Provide the (x, y) coordinate of the cell's center where the given text is located.  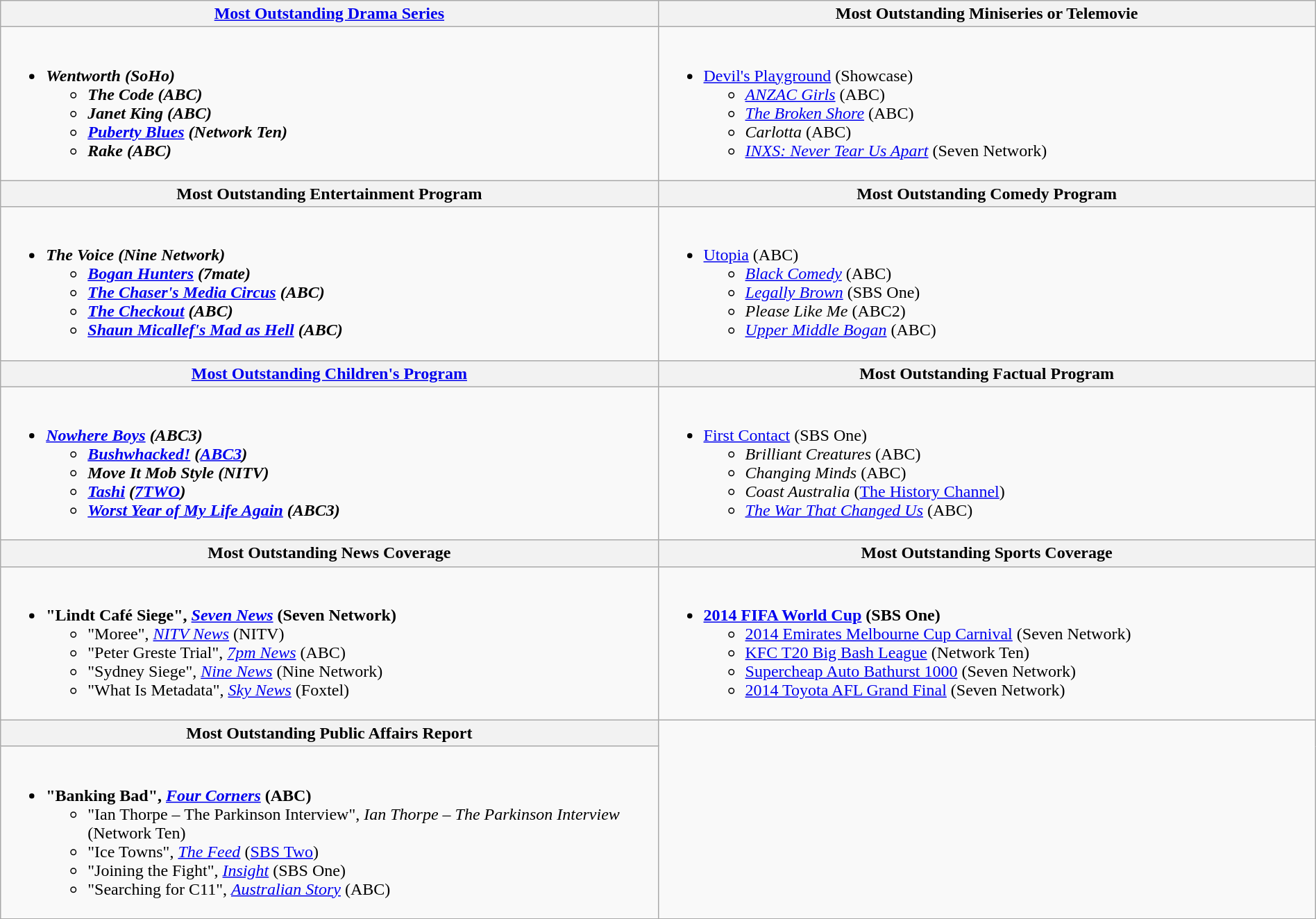
Most Outstanding Miniseries or Telemovie (987, 14)
Most Outstanding Entertainment Program (329, 194)
First Contact (SBS One)Brilliant Creatures (ABC)Changing Minds (ABC)Coast Australia (The History Channel)The War That Changed Us (ABC) (987, 464)
Most Outstanding Children's Program (329, 373)
Most Outstanding Drama Series (329, 14)
Most Outstanding Comedy Program (987, 194)
Most Outstanding Factual Program (987, 373)
Most Outstanding Sports Coverage (987, 553)
Utopia (ABC)Black Comedy (ABC)Legally Brown (SBS One)Please Like Me (ABC2)Upper Middle Bogan (ABC) (987, 283)
Wentworth (SoHo)The Code (ABC)Janet King (ABC)Puberty Blues (Network Ten)Rake (ABC) (329, 104)
Nowhere Boys (ABC3)Bushwhacked! (ABC3)Move It Mob Style (NITV)Tashi (7TWO)Worst Year of My Life Again (ABC3) (329, 464)
Most Outstanding Public Affairs Report (329, 733)
Most Outstanding News Coverage (329, 553)
The Voice (Nine Network)Bogan Hunters (7mate)The Chaser's Media Circus (ABC)The Checkout (ABC)Shaun Micallef's Mad as Hell (ABC) (329, 283)
Devil's Playground (Showcase)ANZAC Girls (ABC)The Broken Shore (ABC)Carlotta (ABC)INXS: Never Tear Us Apart (Seven Network) (987, 104)
